Locate the cell with the specified text and output its (X, Y) center coordinate. 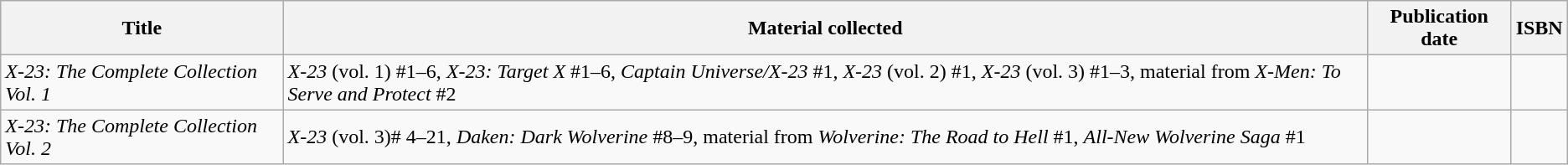
X-23 (vol. 1) #1–6, X-23: Target X #1–6, Captain Universe/X-23 #1, X-23 (vol. 2) #1, X-23 (vol. 3) #1–3, material from X-Men: To Serve and Protect #2 (825, 82)
Title (142, 28)
X-23: The Complete Collection Vol. 2 (142, 137)
ISBN (1540, 28)
X-23 (vol. 3)# 4–21, Daken: Dark Wolverine #8–9, material from Wolverine: The Road to Hell #1, All-New Wolverine Saga #1 (825, 137)
Material collected (825, 28)
Publication date (1439, 28)
X-23: The Complete Collection Vol. 1 (142, 82)
